Pinpoint the cell where the given text exists, returning its [x, y] midpoint coordinate. 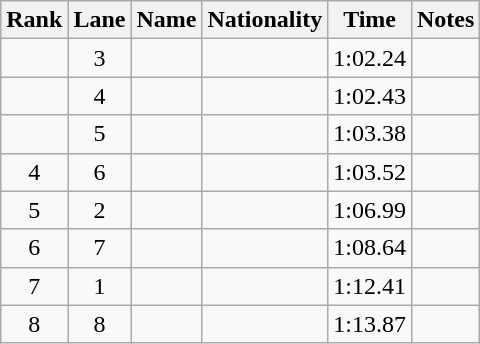
1 [100, 286]
3 [100, 58]
Name [166, 20]
Lane [100, 20]
1:13.87 [370, 324]
1:12.41 [370, 286]
Notes [445, 20]
1:02.43 [370, 96]
Nationality [265, 20]
1:08.64 [370, 248]
1:03.38 [370, 134]
1:02.24 [370, 58]
2 [100, 210]
Time [370, 20]
1:03.52 [370, 172]
1:06.99 [370, 210]
Rank [34, 20]
